Capture the cell that displays the provided text and extract its [x, y] central coordinate. 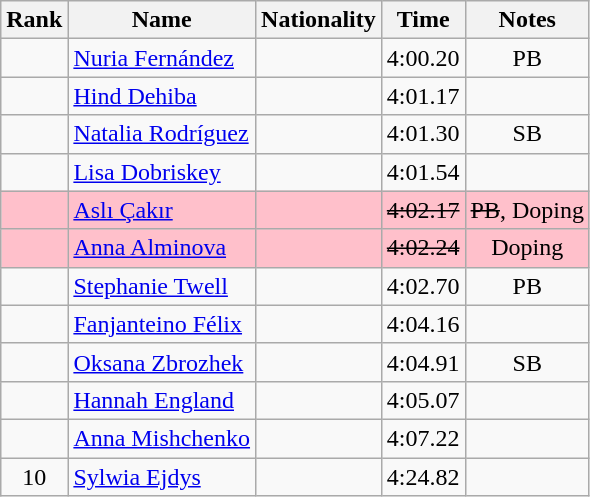
4:01.54 [423, 172]
Doping [527, 248]
4:05.07 [423, 400]
Fanjanteino Félix [162, 324]
Rank [34, 20]
4:04.16 [423, 324]
Lisa Dobriskey [162, 172]
4:02.24 [423, 248]
PB, Doping [527, 210]
Hannah England [162, 400]
Nuria Fernández [162, 58]
Stephanie Twell [162, 286]
Hind Dehiba [162, 96]
Notes [527, 20]
Aslı Çakır [162, 210]
4:07.22 [423, 438]
4:02.70 [423, 286]
Name [162, 20]
Nationality [319, 20]
4:01.30 [423, 134]
10 [34, 477]
Natalia Rodríguez [162, 134]
4:24.82 [423, 477]
Anna Mishchenko [162, 438]
4:02.17 [423, 210]
Oksana Zbrozhek [162, 362]
Anna Alminova [162, 248]
4:01.17 [423, 96]
4:00.20 [423, 58]
4:04.91 [423, 362]
Sylwia Ejdys [162, 477]
Time [423, 20]
